Detect which cell encompasses the target text, then output its (X, Y) center coordinate. 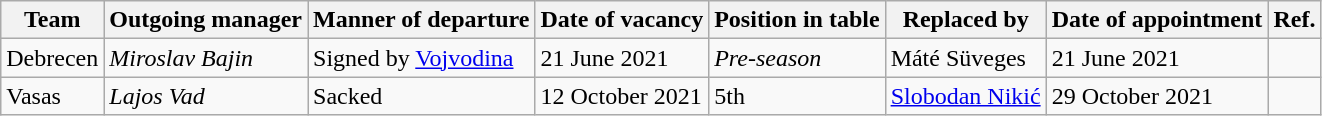
Position in table (797, 20)
Pre-season (797, 58)
Team (52, 20)
Outgoing manager (206, 20)
Vasas (52, 96)
Miroslav Bajin (206, 58)
Debrecen (52, 58)
Slobodan Nikić (966, 96)
29 October 2021 (1157, 96)
12 October 2021 (622, 96)
5th (797, 96)
Replaced by (966, 20)
Date of appointment (1157, 20)
Manner of departure (422, 20)
Lajos Vad (206, 96)
Máté Süveges (966, 58)
Date of vacancy (622, 20)
Signed by Vojvodina (422, 58)
Ref. (1294, 20)
Sacked (422, 96)
